Search for the cell housing the specified text and yield its [x, y] center coordinate. 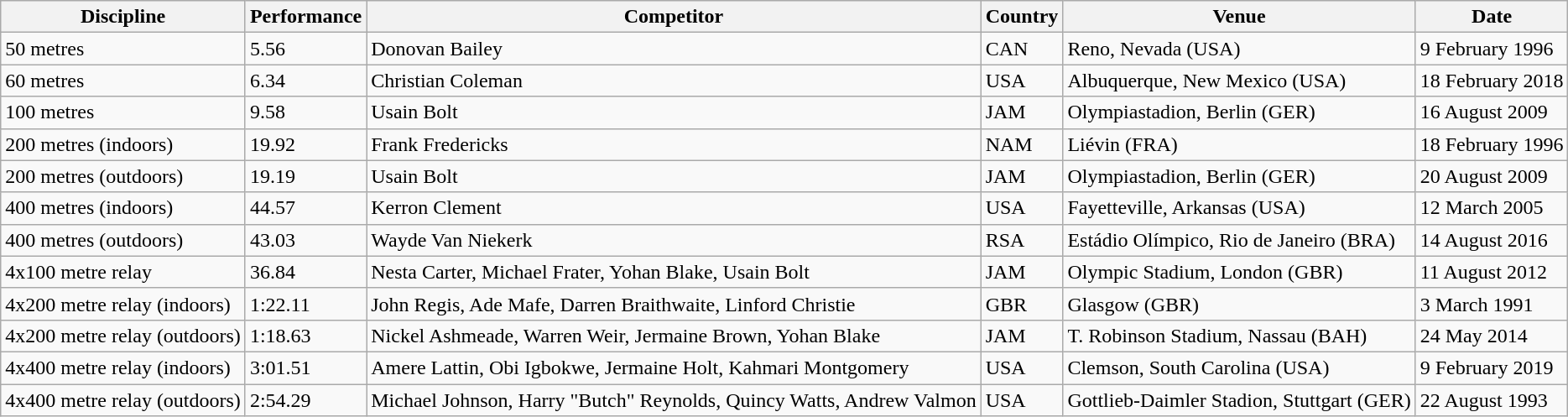
9.58 [305, 112]
400 metres (indoors) [123, 208]
Date [1492, 17]
6.34 [305, 81]
Nickel Ashmeade, Warren Weir, Jermaine Brown, Yohan Blake [674, 336]
4x200 metre relay (outdoors) [123, 336]
11 August 2012 [1492, 272]
400 metres (outdoors) [123, 240]
3 March 1991 [1492, 304]
18 February 1996 [1492, 144]
36.84 [305, 272]
T. Robinson Stadium, Nassau (BAH) [1239, 336]
4x400 metre relay (indoors) [123, 367]
19.19 [305, 176]
Michael Johnson, Harry "Butch" Reynolds, Quincy Watts, Andrew Valmon [674, 400]
Albuquerque, New Mexico (USA) [1239, 81]
CAN [1022, 49]
Amere Lattin, Obi Igbokwe, Jermaine Holt, Kahmari Montgomery [674, 367]
1:18.63 [305, 336]
GBR [1022, 304]
Reno, Nevada (USA) [1239, 49]
50 metres [123, 49]
Christian Coleman [674, 81]
NAM [1022, 144]
John Regis, Ade Mafe, Darren Braithwaite, Linford Christie [674, 304]
2:54.29 [305, 400]
19.92 [305, 144]
Gottlieb-Daimler Stadion, Stuttgart (GER) [1239, 400]
4x100 metre relay [123, 272]
Country [1022, 17]
12 March 2005 [1492, 208]
200 metres (outdoors) [123, 176]
Olympic Stadium, London (GBR) [1239, 272]
100 metres [123, 112]
14 August 2016 [1492, 240]
Competitor [674, 17]
20 August 2009 [1492, 176]
200 metres (indoors) [123, 144]
22 August 1993 [1492, 400]
16 August 2009 [1492, 112]
Liévin (FRA) [1239, 144]
Frank Fredericks [674, 144]
Kerron Clement [674, 208]
Nesta Carter, Michael Frater, Yohan Blake, Usain Bolt [674, 272]
4x400 metre relay (outdoors) [123, 400]
Performance [305, 17]
1:22.11 [305, 304]
9 February 1996 [1492, 49]
Wayde Van Niekerk [674, 240]
44.57 [305, 208]
3:01.51 [305, 367]
RSA [1022, 240]
Discipline [123, 17]
Glasgow (GBR) [1239, 304]
43.03 [305, 240]
Estádio Olímpico, Rio de Janeiro (BRA) [1239, 240]
Clemson, South Carolina (USA) [1239, 367]
24 May 2014 [1492, 336]
Venue [1239, 17]
5.56 [305, 49]
4x200 metre relay (indoors) [123, 304]
Donovan Bailey [674, 49]
9 February 2019 [1492, 367]
60 metres [123, 81]
Fayetteville, Arkansas (USA) [1239, 208]
18 February 2018 [1492, 81]
